Scan for the cell matching the given text and deliver its (x, y) coordinate at center. 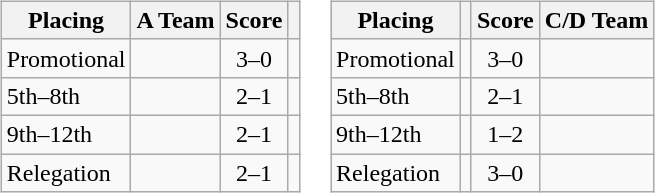
A Team (176, 20)
C/D Team (596, 20)
1–2 (505, 134)
